Output the (X, Y) coordinate of the center of the cell containing the given text.  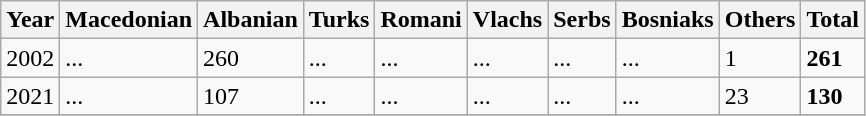
Total (833, 20)
130 (833, 96)
2002 (30, 58)
Serbs (582, 20)
Turks (339, 20)
2021 (30, 96)
1 (760, 58)
107 (251, 96)
260 (251, 58)
23 (760, 96)
261 (833, 58)
Bosniaks (668, 20)
Macedonian (129, 20)
Albanian (251, 20)
Others (760, 20)
Year (30, 20)
Romani (421, 20)
Vlachs (507, 20)
